Provide the (x, y) coordinate of the cell's center where the given text is located.  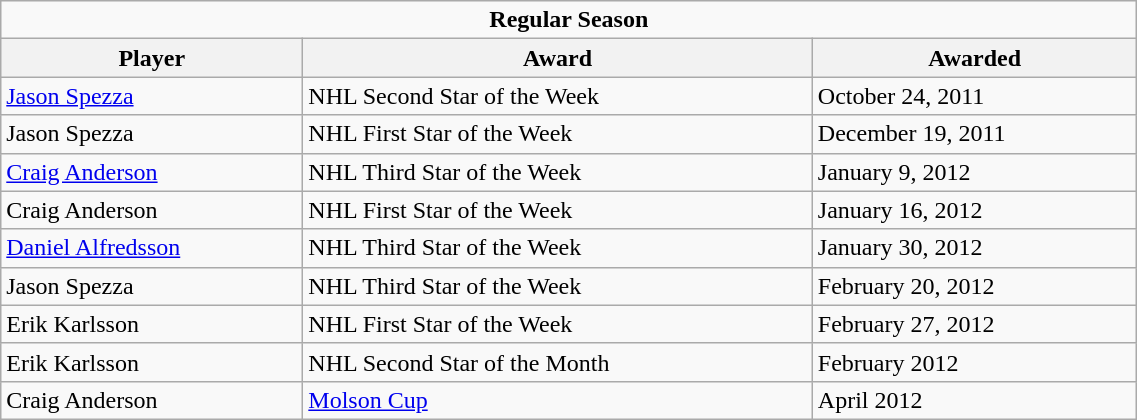
January 30, 2012 (974, 248)
April 2012 (974, 400)
Player (152, 58)
October 24, 2011 (974, 96)
February 2012 (974, 362)
Daniel Alfredsson (152, 248)
Awarded (974, 58)
NHL Second Star of the Month (558, 362)
January 16, 2012 (974, 210)
Molson Cup (558, 400)
February 20, 2012 (974, 286)
February 27, 2012 (974, 324)
January 9, 2012 (974, 172)
Award (558, 58)
December 19, 2011 (974, 134)
NHL Second Star of the Week (558, 96)
Regular Season (569, 20)
